Locate the cell with the specified text and output its [X, Y] center coordinate. 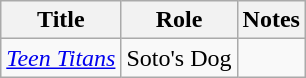
Notes [271, 20]
Teen Titans [61, 58]
Soto's Dog [179, 58]
Role [179, 20]
Title [61, 20]
